Return the [X, Y] coordinate for the center point of the cell that contains the specified text.  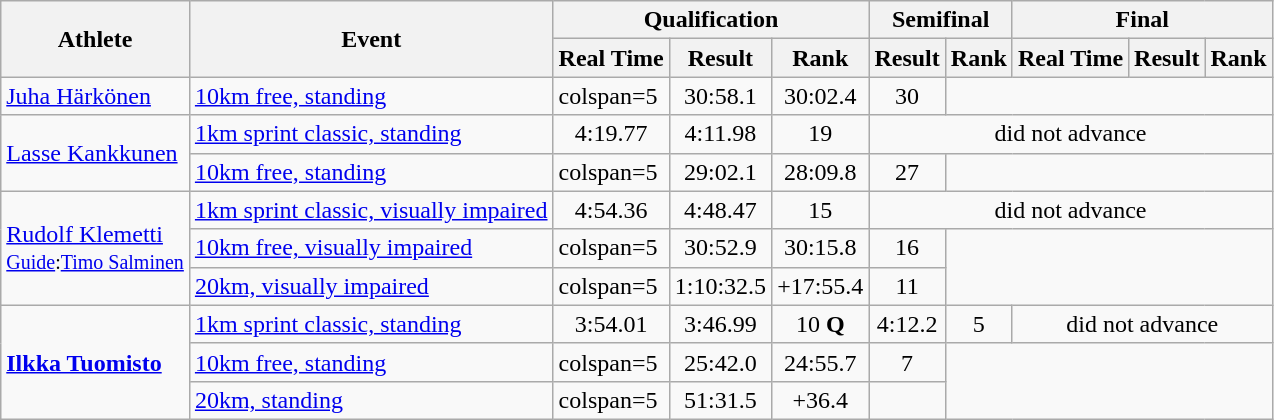
51:31.5 [720, 400]
Ilkka Tuomisto [96, 362]
30:58.1 [720, 96]
Rudolf KlemettiGuide:Timo Salminen [96, 248]
29:02.1 [720, 172]
4:48.47 [720, 210]
20km, visually impaired [371, 286]
7 [907, 362]
+17:55.4 [820, 286]
Athlete [96, 39]
4:19.77 [611, 134]
19 [820, 134]
30:02.4 [820, 96]
20km, standing [371, 400]
30:15.8 [820, 248]
Juha Härkönen [96, 96]
4:54.36 [611, 210]
3:54.01 [611, 324]
28:09.8 [820, 172]
Final [1142, 20]
1:10:32.5 [720, 286]
Semifinal [941, 20]
+36.4 [820, 400]
Qualification [711, 20]
11 [907, 286]
10 Q [820, 324]
1km sprint classic, visually impaired [371, 210]
3:46.99 [720, 324]
24:55.7 [820, 362]
25:42.0 [720, 362]
15 [820, 210]
30:52.9 [720, 248]
Event [371, 39]
10km free, visually impaired [371, 248]
30 [907, 96]
Lasse Kankkunen [96, 153]
16 [907, 248]
5 [978, 324]
27 [907, 172]
4:12.2 [907, 324]
4:11.98 [720, 134]
